From the cell containing the given text, extract its center point as [X, Y] coordinate. 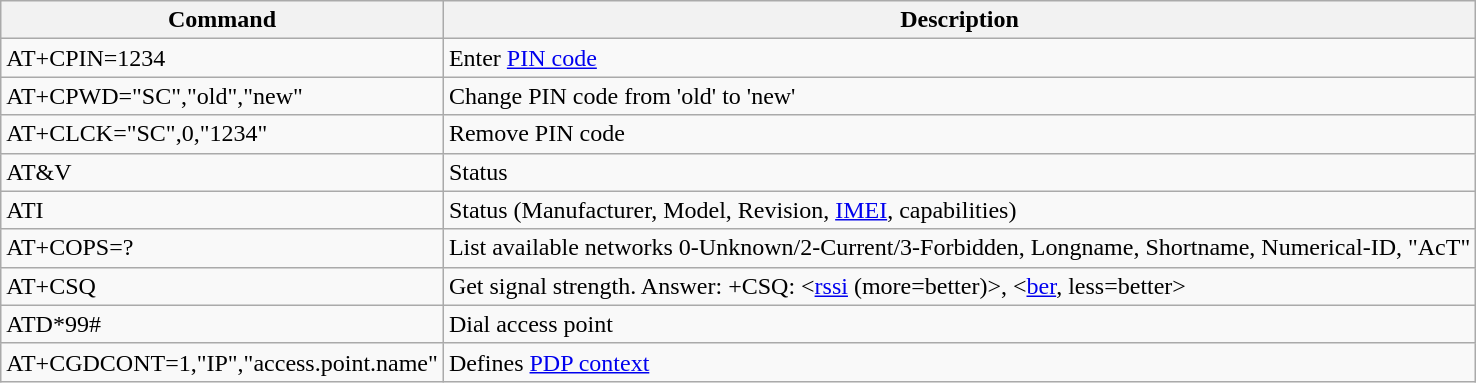
AT+CLCK="SC",0,"1234" [222, 134]
Enter PIN code [959, 58]
List available networks 0-Unknown/2-Current/3-Forbidden, Longname, Shortname, Numerical-ID, "AcT" [959, 248]
Remove PIN code [959, 134]
Defines PDP context [959, 362]
AT+CPWD="SC","old","new" [222, 96]
Description [959, 20]
AT+CGDCONT=1,"IP","access.point.name" [222, 362]
Get signal strength. Answer: +CSQ: <rssi (more=better)>, <ber, less=better> [959, 286]
Dial access point [959, 324]
Command [222, 20]
ATI [222, 210]
AT+COPS=? [222, 248]
AT&V [222, 172]
AT+CSQ [222, 286]
Status [959, 172]
ATD*99# [222, 324]
Change PIN code from 'old' to 'new' [959, 96]
Status (Manufacturer, Model, Revision, IMEI, capabilities) [959, 210]
AT+CPIN=1234 [222, 58]
